Detect which cell encompasses the target text, then output its [x, y] center coordinate. 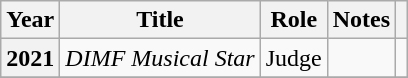
Judge [294, 58]
Year [30, 20]
DIMF Musical Star [160, 58]
Title [160, 20]
2021 [30, 58]
Role [294, 20]
Notes [361, 20]
